Return the (x, y) coordinate for the center point of the cell that contains the specified text.  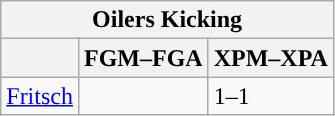
FGM–FGA (143, 58)
Oilers Kicking (168, 20)
XPM–XPA (270, 58)
Fritsch (40, 96)
1–1 (270, 96)
